Output the [x, y] coordinate of the center of the cell containing the given text.  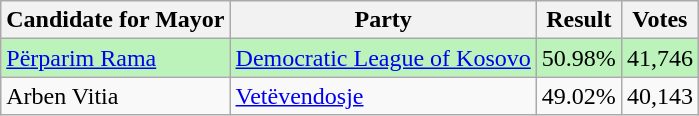
Candidate for Mayor [116, 20]
Votes [660, 20]
41,746 [660, 58]
Arben Vitia [116, 96]
50.98% [578, 58]
Vetëvendosje [383, 96]
40,143 [660, 96]
Result [578, 20]
Përparim Rama [116, 58]
Party [383, 20]
Democratic League of Kosovo [383, 58]
49.02% [578, 96]
